For the text-containing cell, return its midpoint in [x, y] coordinate format. 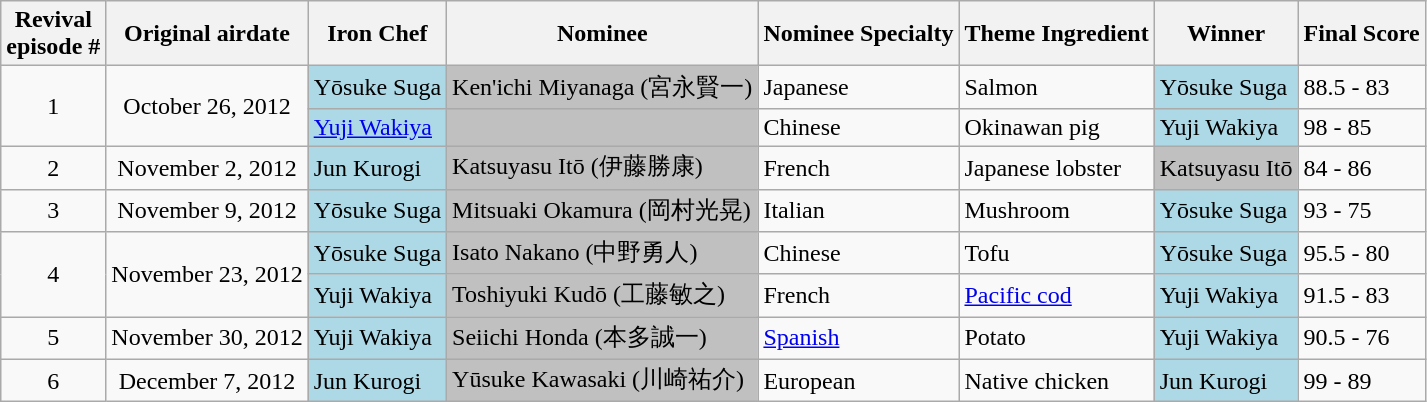
98 - 85 [1362, 127]
91.5 - 83 [1362, 296]
November 30, 2012 [207, 338]
Original airdate [207, 34]
90.5 - 76 [1362, 338]
Mitsuaki Okamura (岡村光晃) [602, 210]
Katsuyasu Itō [1226, 168]
Revivalepisode # [54, 34]
4 [54, 274]
Katsuyasu Itō (伊藤勝康) [602, 168]
Japanese lobster [1056, 168]
Potato [1056, 338]
Nominee Specialty [858, 34]
99 - 89 [1362, 380]
Italian [858, 210]
Iron Chef [377, 34]
Native chicken [1056, 380]
December 7, 2012 [207, 380]
Okinawan pig [1056, 127]
October 26, 2012 [207, 106]
5 [54, 338]
Japanese [858, 88]
Pacific cod [1056, 296]
Mushroom [1056, 210]
6 [54, 380]
November 2, 2012 [207, 168]
Nominee [602, 34]
84 - 86 [1362, 168]
1 [54, 106]
Final Score [1362, 34]
Spanish [858, 338]
Tofu [1056, 254]
88.5 - 83 [1362, 88]
Winner [1226, 34]
Yūsuke Kawasaki (川崎祐介) [602, 380]
2 [54, 168]
95.5 - 80 [1362, 254]
93 - 75 [1362, 210]
Seiichi Honda (本多誠一) [602, 338]
Toshiyuki Kudō (工藤敏之) [602, 296]
Ken'ichi Miyanaga (宮永賢一) [602, 88]
Isato Nakano (中野勇人) [602, 254]
European [858, 380]
November 23, 2012 [207, 274]
November 9, 2012 [207, 210]
Theme Ingredient [1056, 34]
3 [54, 210]
Salmon [1056, 88]
